Detect which cell encompasses the target text, then output its [x, y] center coordinate. 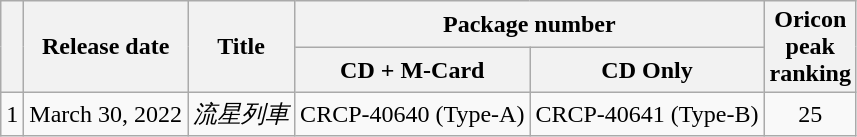
Title [242, 47]
CRCP-40641 (Type-B) [647, 114]
流星列車 [242, 114]
CD Only [647, 70]
Oriconpeakranking [810, 47]
Release date [106, 47]
March 30, 2022 [106, 114]
25 [810, 114]
1 [12, 114]
CRCP-40640 (Type-A) [412, 114]
Package number [530, 24]
CD + M-Card [412, 70]
